Find where the given text appears and provide that cell's center as [X, Y] coordinate. 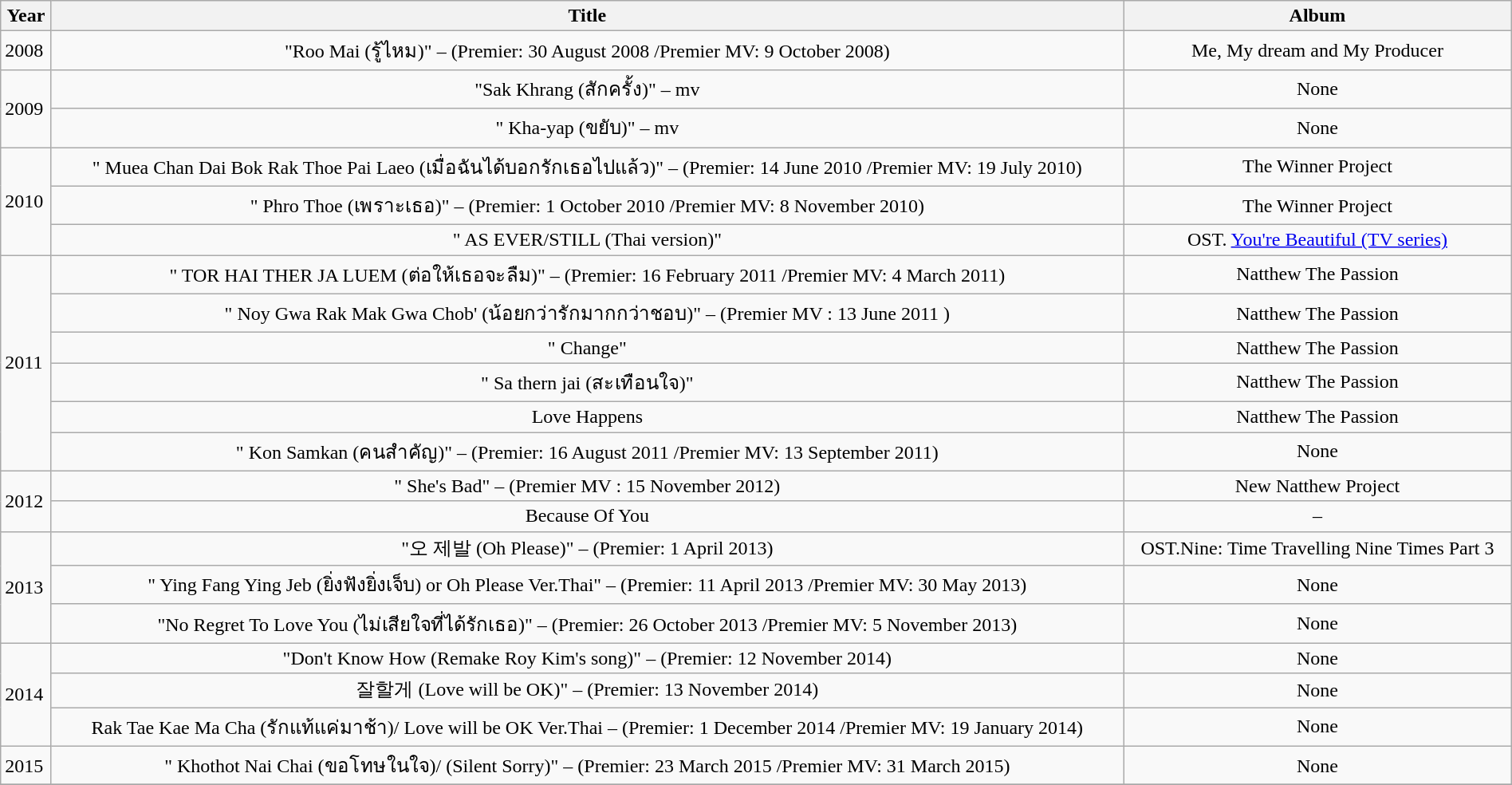
"오 제발 (Oh Please)" – (Premier: 1 April 2013) [587, 549]
잘할게 (Love will be OK)" – (Premier: 13 November 2014) [587, 691]
– [1317, 516]
Love Happens [587, 416]
2011 [26, 363]
Me, My dream and My Producer [1317, 51]
" Sa thern jai (สะเทือนใจ)" [587, 383]
New Natthew Project [1317, 486]
" Kon Samkan (คนสำคัญ)" – (Premier: 16 August 2011 /Premier MV: 13 September 2011) [587, 452]
" Muea Chan Dai Bok Rak Thoe Pai Laeo (เมื่อฉันได้บอกรักเธอไปแล้ว)" – (Premier: 14 June 2010 /Premier MV: 19 July 2010) [587, 166]
2010 [26, 201]
Album [1317, 16]
"Sak Khrang (สักครั้ง)" – mv [587, 89]
" She's Bad" – (Premier MV : 15 November 2012) [587, 486]
"Roo Mai (รู้ไหม)" – (Premier: 30 August 2008 /Premier MV: 9 October 2008) [587, 51]
Title [587, 16]
" Kha-yap (ขยับ)" – mv [587, 128]
Year [26, 16]
OST. You're Beautiful (TV series) [1317, 240]
2014 [26, 694]
" TOR HAI THER JA LUEM (ต่อให้เธอจะลืม)" – (Premier: 16 February 2011 /Premier MV: 4 March 2011) [587, 274]
2008 [26, 51]
Because Of You [587, 516]
2015 [26, 766]
"No Regret To Love You (ไม่เสียใจที่ได้รักเธอ)" – (Premier: 26 October 2013 /Premier MV: 5 November 2013) [587, 624]
" Change" [587, 348]
" Khothot Nai Chai (ขอโทษในใจ)/ (Silent Sorry)" – (Premier: 23 March 2015 /Premier MV: 31 March 2015) [587, 766]
"Don't Know How (Remake Roy Kim's song)" – (Premier: 12 November 2014) [587, 658]
" Noy Gwa Rak Mak Gwa Chob' (น้อยกว่ารักมากกว่าชอบ)" – (Premier MV : 13 June 2011 ) [587, 313]
2012 [26, 501]
" AS EVER/STILL (Thai version)" [587, 240]
OST.Nine: Time Travelling Nine Times Part 3 [1317, 549]
" Phro Thoe (เพราะเธอ)" – (Premier: 1 October 2010 /Premier MV: 8 November 2010) [587, 206]
2009 [26, 108]
Rak Tae Kae Ma Cha (รักแท้แค่มาช้า)/ Love will be OK Ver.Thai – (Premier: 1 December 2014 /Premier MV: 19 January 2014) [587, 726]
2013 [26, 587]
" Ying Fang Ying Jeb (ยิ่งฟังยิ่งเจ็บ) or Oh Please Ver.Thai" – (Premier: 11 April 2013 /Premier MV: 30 May 2013) [587, 586]
